Return (X, Y) of the center of cell containing provided text 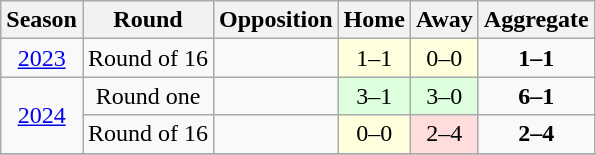
Round one (148, 96)
2024 (42, 115)
2023 (42, 58)
Aggregate (536, 20)
Home (374, 20)
6–1 (536, 96)
Away (444, 20)
Round (148, 20)
Season (42, 20)
3–0 (444, 96)
3–1 (374, 96)
Opposition (276, 20)
